Scan for the cell matching the given text and deliver its (x, y) coordinate at center. 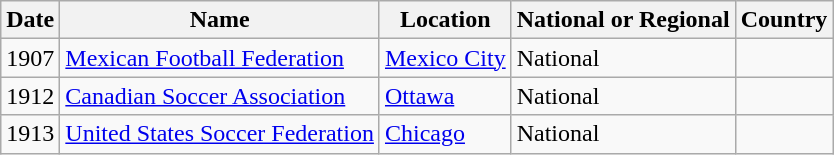
1912 (30, 96)
Name (220, 20)
Mexican Football Federation (220, 58)
Country (784, 20)
1907 (30, 58)
1913 (30, 134)
Canadian Soccer Association (220, 96)
Location (445, 20)
United States Soccer Federation (220, 134)
Mexico City (445, 58)
Chicago (445, 134)
Date (30, 20)
Ottawa (445, 96)
National or Regional (623, 20)
